Find where the given text appears and provide that cell's center as (X, Y) coordinate. 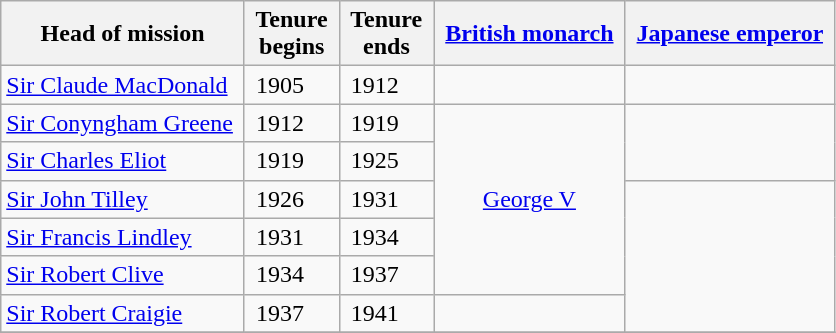
Sir Conyngham Greene (123, 123)
Sir Charles Eliot (123, 161)
1905 (292, 85)
1941 (386, 313)
Sir Francis Lindley (123, 237)
Sir Robert Clive (123, 275)
Japanese emperor (730, 34)
Sir Claude MacDonald (123, 85)
Tenure ends (386, 34)
British monarch (530, 34)
Head of mission (123, 34)
1925 (386, 161)
1926 (292, 199)
Tenure begins (292, 34)
George V (530, 199)
Sir Robert Craigie (123, 313)
Sir John Tilley (123, 199)
